For the text-containing cell, return its midpoint in (X, Y) coordinate format. 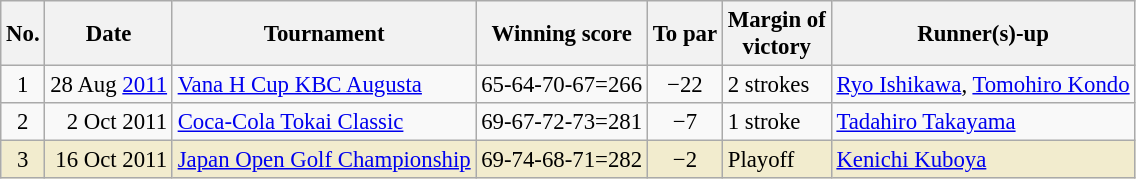
Winning score (562, 34)
Margin ofvictory (776, 34)
−22 (684, 85)
−2 (684, 160)
2 (23, 122)
3 (23, 160)
−7 (684, 122)
2 strokes (776, 85)
16 Oct 2011 (108, 160)
Playoff (776, 160)
To par (684, 34)
Coca-Cola Tokai Classic (324, 122)
1 (23, 85)
No. (23, 34)
Ryo Ishikawa, Tomohiro Kondo (983, 85)
28 Aug 2011 (108, 85)
Vana H Cup KBC Augusta (324, 85)
Tadahiro Takayama (983, 122)
69-67-72-73=281 (562, 122)
65-64-70-67=266 (562, 85)
Tournament (324, 34)
1 stroke (776, 122)
Kenichi Kuboya (983, 160)
Date (108, 34)
Runner(s)-up (983, 34)
69-74-68-71=282 (562, 160)
Japan Open Golf Championship (324, 160)
2 Oct 2011 (108, 122)
